Identify which cell holds the provided text, then report its (X, Y) central coordinate. 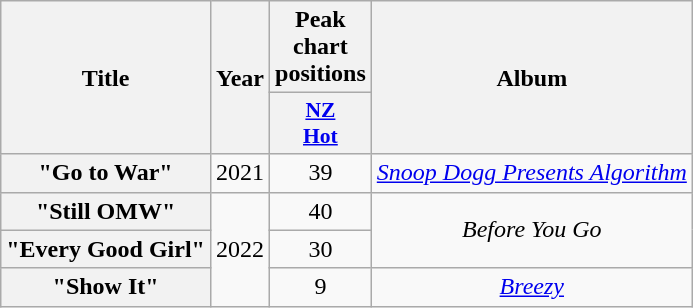
Peak chart positions (321, 47)
Year (240, 78)
"Show It" (106, 287)
Breezy (532, 287)
40 (321, 211)
Snoop Dogg Presents Algorithm (532, 173)
Album (532, 78)
"Go to War" (106, 173)
Title (106, 78)
39 (321, 173)
2022 (240, 249)
"Still OMW" (106, 211)
Before You Go (532, 230)
NZHot (321, 124)
"Every Good Girl" (106, 249)
30 (321, 249)
2021 (240, 173)
9 (321, 287)
